Determine the [X, Y] coordinate at the center of the cell enclosing the given text.  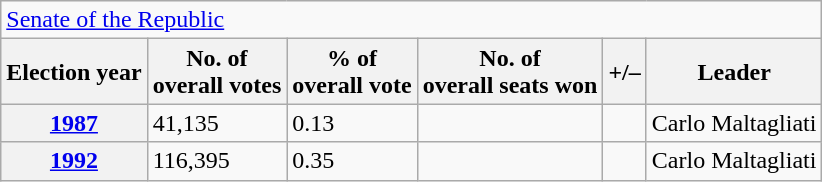
1992 [74, 161]
116,395 [217, 161]
41,135 [217, 123]
Senate of the Republic [412, 20]
0.35 [352, 161]
No. ofoverall seats won [510, 72]
No. ofoverall votes [217, 72]
0.13 [352, 123]
Election year [74, 72]
% ofoverall vote [352, 72]
Leader [734, 72]
1987 [74, 123]
+/– [624, 72]
